Identify which cell holds the provided text, then report its [X, Y] central coordinate. 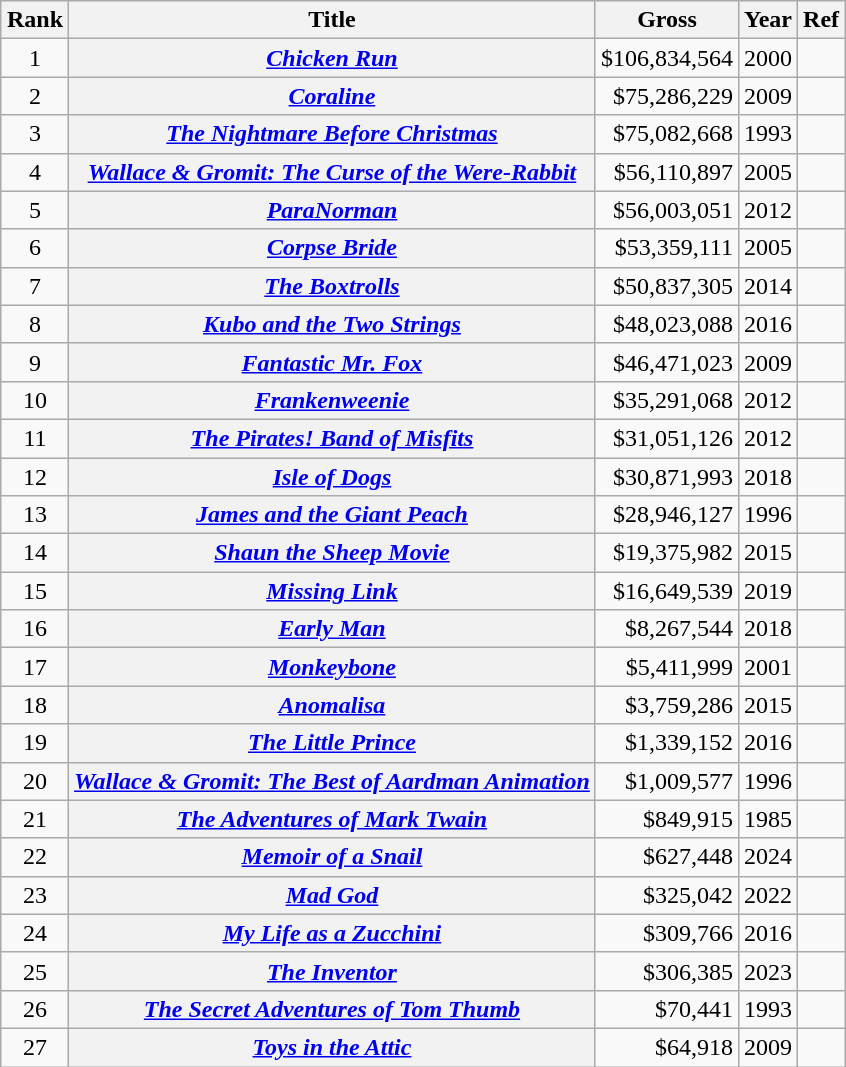
6 [34, 248]
Shaun the Sheep Movie [332, 553]
The Adventures of Mark Twain [332, 819]
The Boxtrolls [332, 286]
$849,915 [666, 819]
Wallace & Gromit: The Curse of the Were-Rabbit [332, 172]
9 [34, 362]
James and the Giant Peach [332, 515]
Wallace & Gromit: The Best of Aardman Animation [332, 781]
4 [34, 172]
15 [34, 591]
14 [34, 553]
Early Man [332, 629]
23 [34, 895]
2 [34, 96]
Isle of Dogs [332, 477]
Gross [666, 20]
Corpse Bride [332, 248]
3 [34, 134]
Fantastic Mr. Fox [332, 362]
$56,003,051 [666, 210]
$53,359,111 [666, 248]
ParaNorman [332, 210]
Rank [34, 20]
My Life as a Zucchini [332, 933]
26 [34, 1009]
The Pirates! Band of Misfits [332, 438]
16 [34, 629]
$30,871,993 [666, 477]
$1,009,577 [666, 781]
$75,082,668 [666, 134]
11 [34, 438]
$627,448 [666, 857]
Anomalisa [332, 705]
The Little Prince [332, 743]
$28,946,127 [666, 515]
$35,291,068 [666, 400]
2000 [768, 58]
$306,385 [666, 971]
$31,051,126 [666, 438]
1985 [768, 819]
$46,471,023 [666, 362]
25 [34, 971]
18 [34, 705]
2023 [768, 971]
Memoir of a Snail [332, 857]
17 [34, 667]
$106,834,564 [666, 58]
Toys in the Attic [332, 1047]
2014 [768, 286]
$3,759,286 [666, 705]
21 [34, 819]
$8,267,544 [666, 629]
$70,441 [666, 1009]
Year [768, 20]
27 [34, 1047]
1 [34, 58]
12 [34, 477]
22 [34, 857]
$16,649,539 [666, 591]
Chicken Run [332, 58]
The Nightmare Before Christmas [332, 134]
$325,042 [666, 895]
24 [34, 933]
2022 [768, 895]
$64,918 [666, 1047]
The Secret Adventures of Tom Thumb [332, 1009]
$1,339,152 [666, 743]
Kubo and the Two Strings [332, 324]
2019 [768, 591]
Missing Link [332, 591]
20 [34, 781]
Ref [822, 20]
5 [34, 210]
$48,023,088 [666, 324]
$75,286,229 [666, 96]
2001 [768, 667]
Mad God [332, 895]
$309,766 [666, 933]
$5,411,999 [666, 667]
Title [332, 20]
The Inventor [332, 971]
7 [34, 286]
10 [34, 400]
Coraline [332, 96]
2024 [768, 857]
19 [34, 743]
Monkeybone [332, 667]
$56,110,897 [666, 172]
13 [34, 515]
8 [34, 324]
$19,375,982 [666, 553]
$50,837,305 [666, 286]
Frankenweenie [332, 400]
